For the text-containing cell, return its midpoint in [X, Y] coordinate format. 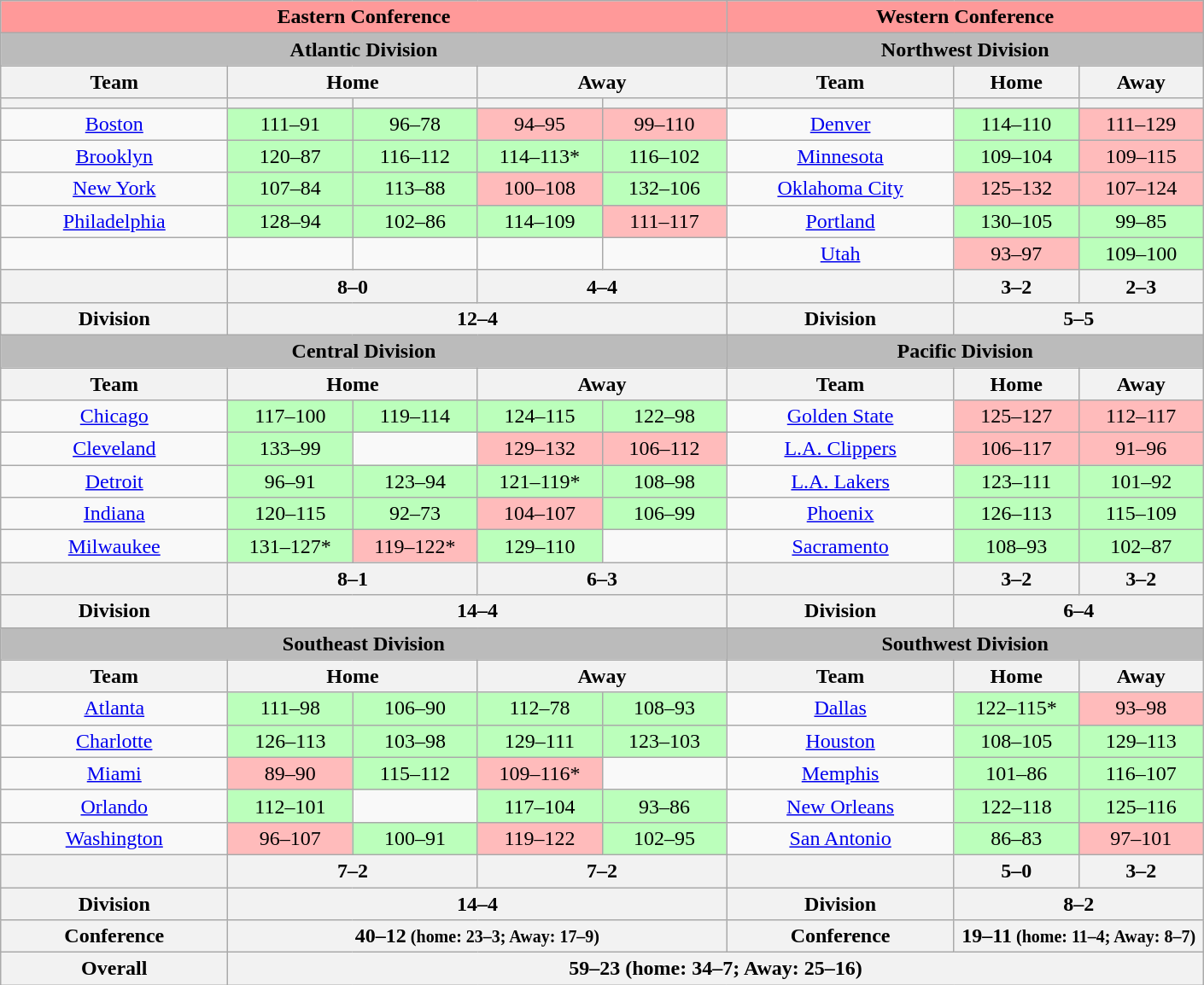
124–115 [540, 417]
129–113 [1141, 741]
129–132 [540, 449]
Utah [840, 254]
111–91 [290, 124]
112–78 [540, 708]
122–115* [1016, 708]
San Antonio [840, 838]
114–113* [540, 156]
6–4 [1078, 611]
Philadelphia [114, 221]
120–87 [290, 156]
Milwaukee [114, 546]
Phoenix [840, 514]
102–87 [1141, 546]
123–103 [664, 741]
122–118 [1016, 806]
Charlotte [114, 741]
Central Division [364, 351]
109–115 [1141, 156]
104–107 [540, 514]
125–116 [1141, 806]
111–117 [664, 221]
94–95 [540, 124]
114–110 [1016, 124]
89–90 [290, 773]
Dallas [840, 708]
129–110 [540, 546]
99–85 [1141, 221]
Brooklyn [114, 156]
New York [114, 189]
115–109 [1141, 514]
119–114 [415, 417]
6–3 [602, 579]
93–97 [1016, 254]
Orlando [114, 806]
128–94 [290, 221]
5–5 [1078, 318]
106–112 [664, 449]
Washington [114, 838]
108–98 [664, 481]
120–115 [290, 514]
Western Conference [965, 17]
132–106 [664, 189]
Detroit [114, 481]
125–127 [1016, 417]
8–2 [1078, 904]
Sacramento [840, 546]
103–98 [415, 741]
97–101 [1141, 838]
91–96 [1141, 449]
100–91 [415, 838]
5–0 [1016, 871]
Eastern Conference [364, 17]
Cleveland [114, 449]
Memphis [840, 773]
107–84 [290, 189]
107–124 [1141, 189]
123–111 [1016, 481]
New Orleans [840, 806]
Portland [840, 221]
119–122 [540, 838]
Pacific Division [965, 351]
Denver [840, 124]
Minnesota [840, 156]
96–107 [290, 838]
111–98 [290, 708]
123–94 [415, 481]
Southeast Division [364, 644]
102–95 [664, 838]
106–99 [664, 514]
101–86 [1016, 773]
Boston [114, 124]
86–83 [1016, 838]
4–4 [602, 286]
121–119* [540, 481]
116–107 [1141, 773]
101–92 [1141, 481]
116–112 [415, 156]
93–98 [1141, 708]
Atlanta [114, 708]
Golden State [840, 417]
119–122* [415, 546]
109–116* [540, 773]
Northwest Division [965, 50]
114–109 [540, 221]
Overall [114, 969]
19–11 (home: 11–4; Away: 8–7) [1078, 936]
129–111 [540, 741]
96–91 [290, 481]
L.A. Clippers [840, 449]
116–102 [664, 156]
96–78 [415, 124]
Southwest Division [965, 644]
99–110 [664, 124]
Atlantic Division [364, 50]
L.A. Lakers [840, 481]
102–86 [415, 221]
Houston [840, 741]
Miami [114, 773]
108–105 [1016, 741]
113–88 [415, 189]
8–0 [353, 286]
Oklahoma City [840, 189]
117–104 [540, 806]
8–1 [353, 579]
Chicago [114, 417]
117–100 [290, 417]
59–23 (home: 34–7; Away: 25–16) [716, 969]
100–108 [540, 189]
111–129 [1141, 124]
125–132 [1016, 189]
112–101 [290, 806]
106–90 [415, 708]
109–100 [1141, 254]
Indiana [114, 514]
133–99 [290, 449]
92–73 [415, 514]
112–117 [1141, 417]
2–3 [1141, 286]
12–4 [477, 318]
115–112 [415, 773]
130–105 [1016, 221]
93–86 [664, 806]
122–98 [664, 417]
40–12 (home: 23–3; Away: 17–9) [477, 936]
131–127* [290, 546]
109–104 [1016, 156]
106–117 [1016, 449]
